Return the (x, y) coordinate for the center point of the cell that contains the specified text.  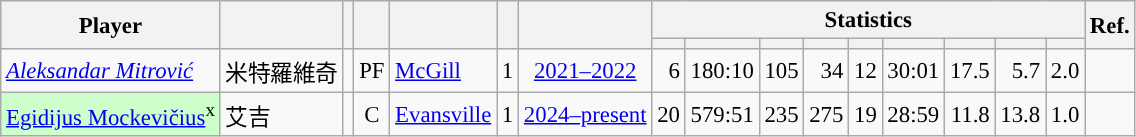
20 (668, 115)
Egidijus Mockevičiusx (110, 115)
275 (826, 115)
2021–2022 (586, 71)
McGill (444, 71)
艾吉 (282, 115)
579:51 (722, 115)
19 (866, 115)
5.7 (1020, 71)
30:01 (914, 71)
180:10 (722, 71)
34 (826, 71)
12 (866, 71)
105 (782, 71)
28:59 (914, 115)
Ref. (1110, 25)
Aleksandar Mitrović (110, 71)
Evansville (444, 115)
13.8 (1020, 115)
11.8 (970, 115)
6 (668, 71)
17.5 (970, 71)
2.0 (1066, 71)
235 (782, 115)
1.0 (1066, 115)
2024–present (586, 115)
Player (110, 25)
C (372, 115)
PF (372, 71)
米特羅維奇 (282, 71)
Statistics (868, 20)
